Pinpoint the cell where the given text exists, returning its (x, y) midpoint coordinate. 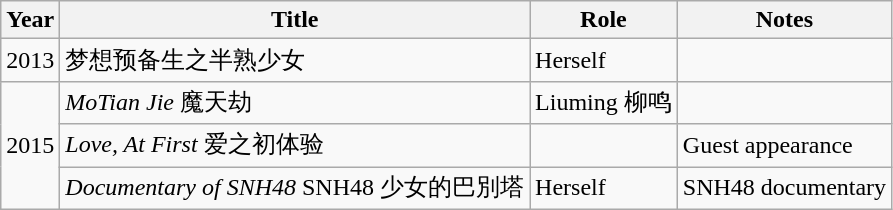
2013 (30, 60)
梦想预备生之半熟少女 (295, 60)
Documentary of SNH48 SNH48 少女的巴別塔 (295, 188)
Notes (784, 20)
Liuming 柳鸣 (604, 102)
2015 (30, 145)
SNH48 documentary (784, 188)
MoTian Jie 魔天劫 (295, 102)
Role (604, 20)
Year (30, 20)
Love, At First 爱之初体验 (295, 146)
Guest appearance (784, 146)
Title (295, 20)
